Detect which cell encompasses the target text, then output its [x, y] center coordinate. 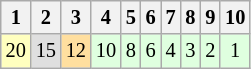
12 [76, 51]
20 [16, 51]
7 [171, 17]
5 [131, 17]
15 [46, 51]
9 [210, 17]
